Return the (X, Y) coordinate for the center point of the cell that contains the specified text.  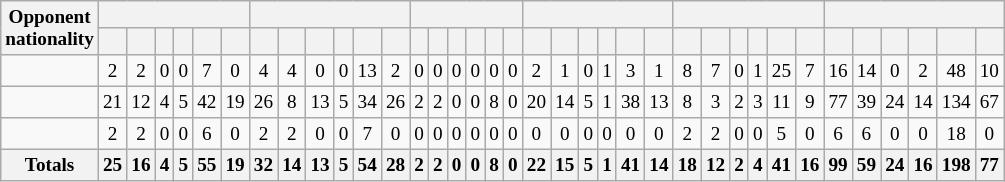
59 (866, 166)
55 (207, 166)
67 (989, 102)
42 (207, 102)
21 (112, 102)
11 (781, 102)
54 (367, 166)
39 (866, 102)
48 (956, 71)
22 (536, 166)
Opponentnationality (50, 28)
99 (838, 166)
134 (956, 102)
15 (565, 166)
32 (263, 166)
Totals (50, 166)
28 (395, 166)
10 (989, 71)
38 (630, 102)
9 (810, 102)
20 (536, 102)
34 (367, 102)
198 (956, 166)
